Return [x, y] of the center of cell containing provided text 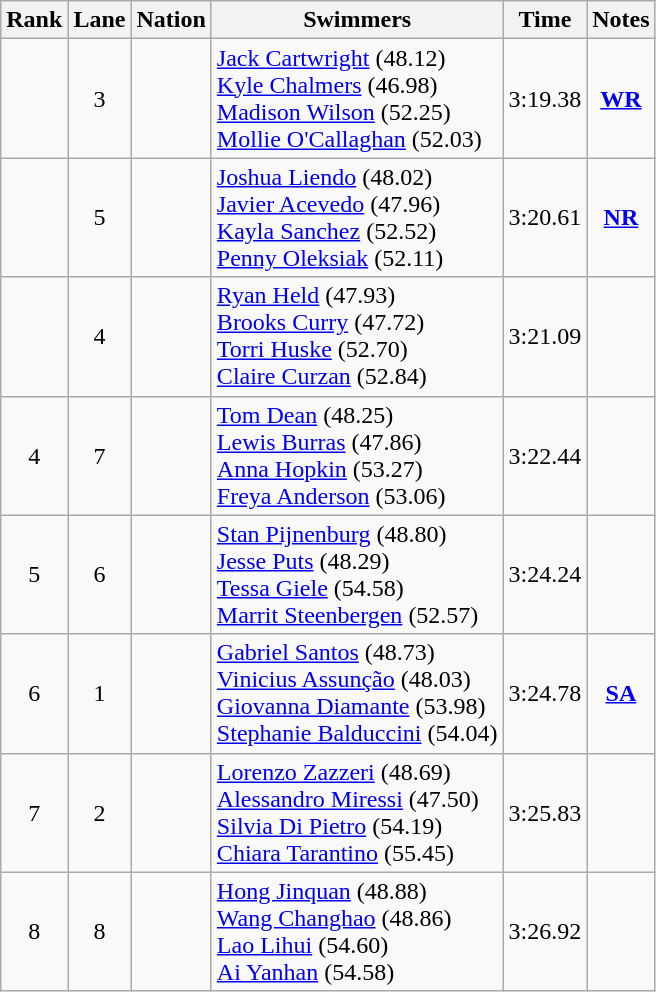
Joshua Liendo (48.02)Javier Acevedo (47.96)Kayla Sanchez (52.52)Penny Oleksiak (52.11) [357, 218]
Lorenzo Zazzeri (48.69)Alessandro Miressi (47.50)Silvia Di Pietro (54.19)Chiara Tarantino (55.45) [357, 812]
3:24.78 [545, 694]
SA [621, 694]
3:21.09 [545, 336]
Gabriel Santos (48.73)Vinicius Assunção (48.03)Giovanna Diamante (53.98)Stephanie Balduccini (54.04) [357, 694]
Swimmers [357, 20]
WR [621, 98]
Jack Cartwright (48.12)Kyle Chalmers (46.98)Madison Wilson (52.25)Mollie O'Callaghan (52.03) [357, 98]
Lane [100, 20]
Notes [621, 20]
3:22.44 [545, 456]
3:26.92 [545, 932]
3:19.38 [545, 98]
1 [100, 694]
Hong Jinquan (48.88)Wang Changhao (48.86)Lao Lihui (54.60)Ai Yanhan (54.58) [357, 932]
Ryan Held (47.93)Brooks Curry (47.72)Torri Huske (52.70)Claire Curzan (52.84) [357, 336]
3:20.61 [545, 218]
NR [621, 218]
Stan Pijnenburg (48.80)Jesse Puts (48.29)Tessa Giele (54.58)Marrit Steenbergen (52.57) [357, 574]
Time [545, 20]
3:24.24 [545, 574]
Rank [34, 20]
3:25.83 [545, 812]
3 [100, 98]
Tom Dean (48.25)Lewis Burras (47.86)Anna Hopkin (53.27)Freya Anderson (53.06) [357, 456]
2 [100, 812]
Nation [171, 20]
